Extract the (X, Y) coordinate from the center of the cell holding the provided text.  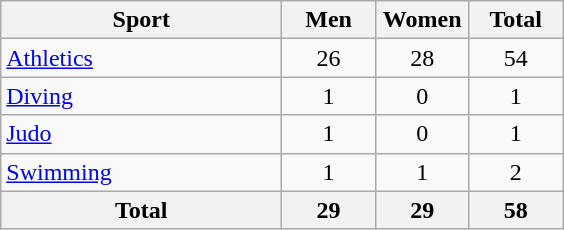
Diving (142, 96)
Women (422, 20)
Men (329, 20)
Judo (142, 134)
54 (516, 58)
Sport (142, 20)
28 (422, 58)
2 (516, 172)
58 (516, 210)
Athletics (142, 58)
26 (329, 58)
Swimming (142, 172)
